Determine the [x, y] coordinate at the center of the cell enclosing the given text.  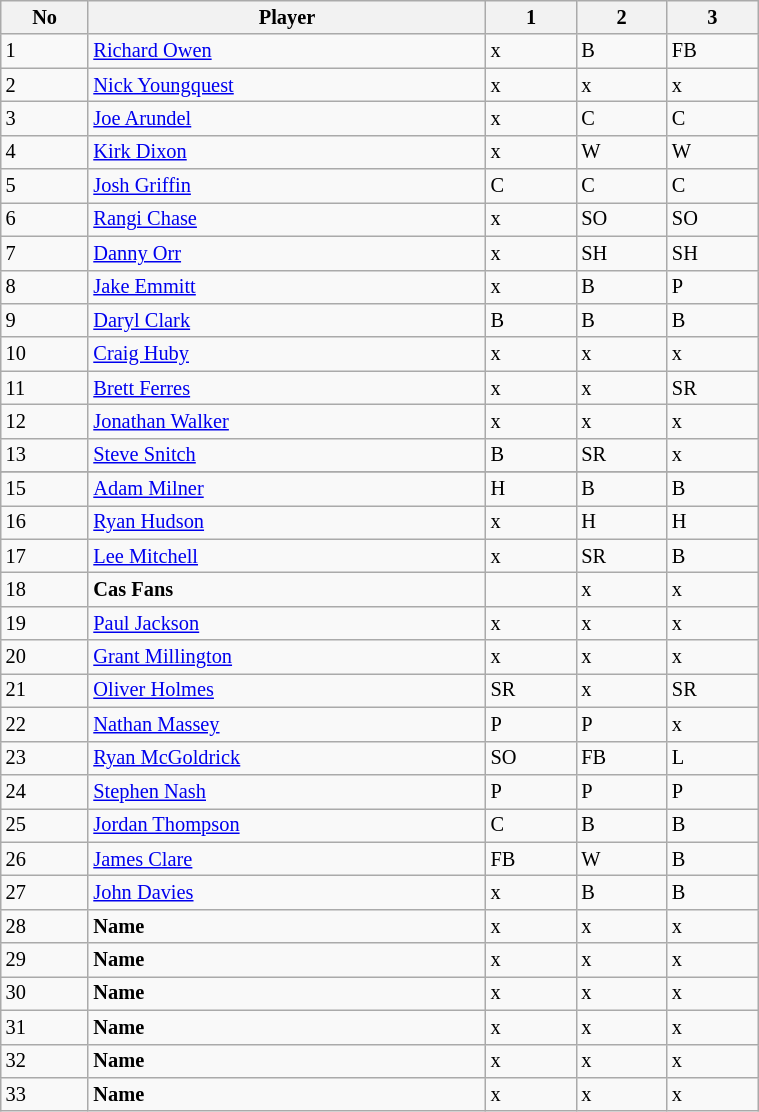
Steve Snitch [286, 455]
Player [286, 17]
26 [45, 859]
16 [45, 522]
James Clare [286, 859]
9 [45, 320]
Oliver Holmes [286, 690]
Nathan Massey [286, 724]
Jake Emmitt [286, 287]
11 [45, 388]
10 [45, 354]
18 [45, 589]
Rangi Chase [286, 219]
13 [45, 455]
Ryan Hudson [286, 522]
Grant Millington [286, 657]
Craig Huby [286, 354]
32 [45, 1061]
31 [45, 1027]
28 [45, 926]
Cas Fans [286, 589]
29 [45, 960]
Ryan McGoldrick [286, 758]
Kirk Dixon [286, 152]
No [45, 17]
Stephen Nash [286, 791]
L [712, 758]
8 [45, 287]
Brett Ferres [286, 388]
19 [45, 623]
Adam Milner [286, 489]
7 [45, 253]
20 [45, 657]
Daryl Clark [286, 320]
4 [45, 152]
Josh Griffin [286, 186]
23 [45, 758]
15 [45, 489]
Jonathan Walker [286, 421]
22 [45, 724]
24 [45, 791]
Richard Owen [286, 51]
Jordan Thompson [286, 825]
Paul Jackson [286, 623]
12 [45, 421]
Nick Youngquest [286, 85]
Joe Arundel [286, 118]
5 [45, 186]
21 [45, 690]
Lee Mitchell [286, 556]
6 [45, 219]
Danny Orr [286, 253]
27 [45, 892]
25 [45, 825]
John Davies [286, 892]
30 [45, 993]
17 [45, 556]
33 [45, 1094]
